Detect which cell encompasses the target text, then output its [x, y] center coordinate. 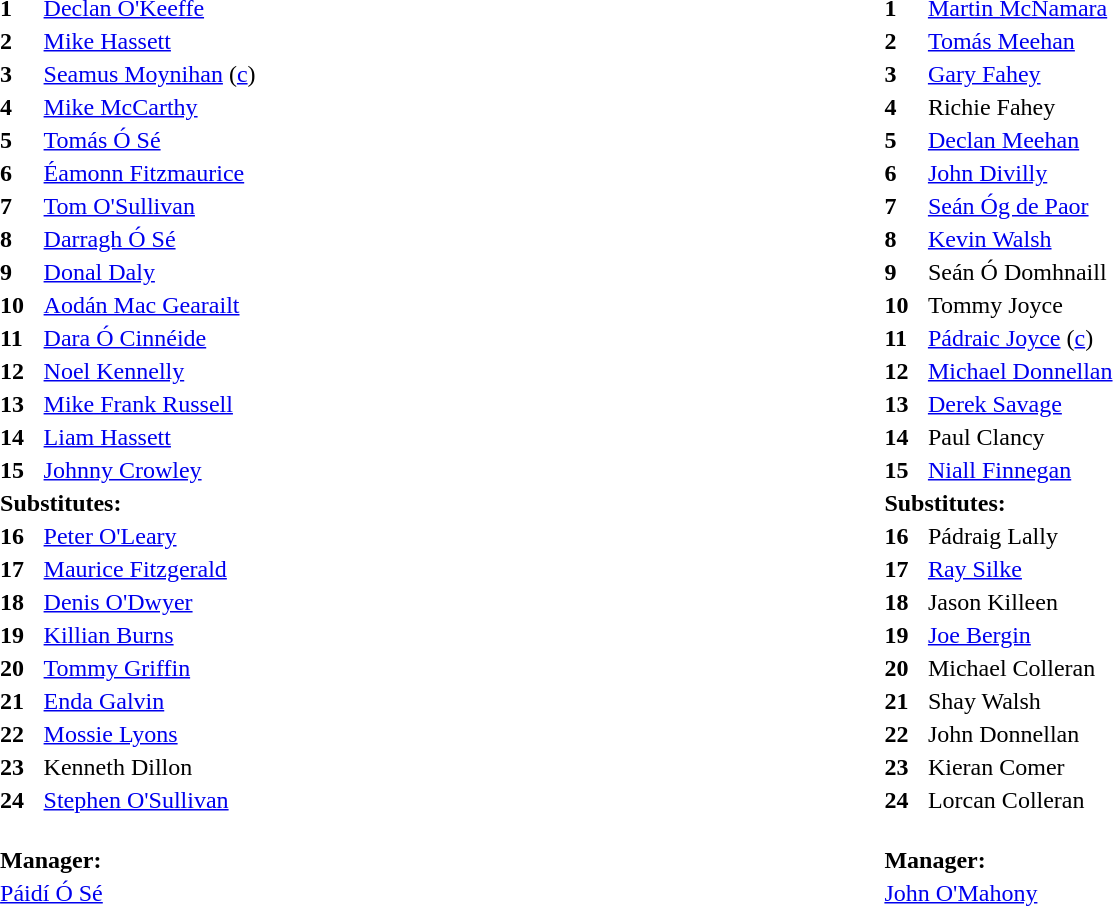
Donal Daly [150, 272]
Shay Walsh [1020, 702]
Paul Clancy [1020, 438]
Maurice Fitzgerald [150, 570]
Tomás Meehan [1020, 42]
Seamus Moynihan (c) [150, 74]
Substitutes: [130, 504]
Dara Ó Cinnéide [150, 338]
Tommy Joyce [1020, 306]
Mossie Lyons [150, 734]
Tomás Ó Sé [150, 140]
Éamonn Fitzmaurice [150, 174]
Johnny Crowley [150, 470]
Derek Savage [1020, 404]
Killian Burns [150, 636]
Noel Kennelly [150, 372]
Seán Óg de Paor [1020, 206]
Stephen O'Sullivan [150, 800]
Joe Bergin [1020, 636]
Manager: [130, 847]
Tommy Griffin [150, 668]
John Divilly [1020, 174]
Tom O'Sullivan [150, 206]
John Donnellan [1020, 734]
Mike Hassett [150, 42]
Jason Killeen [1020, 602]
Aodán Mac Gearailt [150, 306]
Kieran Comer [1020, 768]
Darragh Ó Sé [150, 240]
Mike Frank Russell [150, 404]
Declan Meehan [1020, 140]
Michael Colleran [1020, 668]
Mike McCarthy [150, 108]
Kenneth Dillon [150, 768]
Kevin Walsh [1020, 240]
Seán Ó Domhnaill [1020, 272]
Michael Donnellan [1020, 372]
Gary Fahey [1020, 74]
Niall Finnegan [1020, 470]
Ray Silke [1020, 570]
Pádraic Joyce (c) [1020, 338]
Peter O'Leary [150, 536]
Enda Galvin [150, 702]
Pádraig Lally [1020, 536]
Denis O'Dwyer [150, 602]
Lorcan Colleran [1020, 800]
Liam Hassett [150, 438]
Richie Fahey [1020, 108]
